Scan for the cell matching the given text and deliver its (X, Y) coordinate at center. 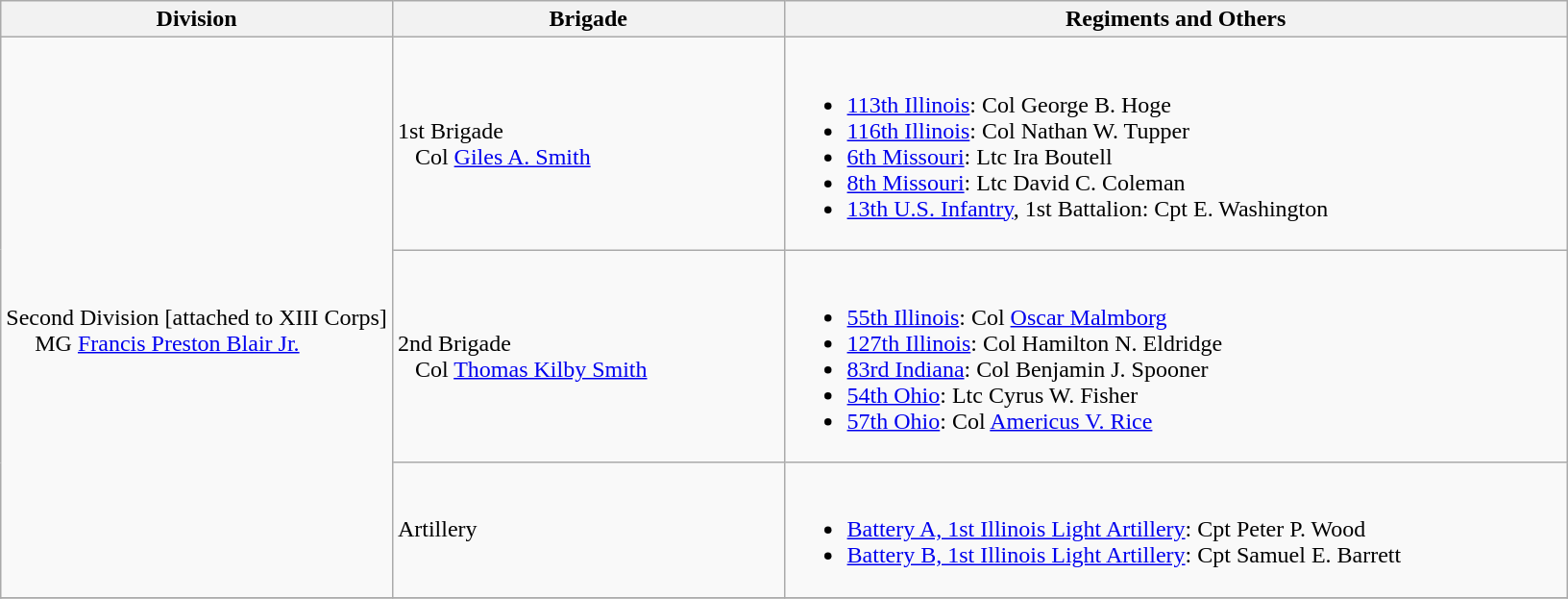
Second Division [attached to XIII Corps] MG Francis Preston Blair Jr. (197, 317)
1st Brigade Col Giles A. Smith (588, 144)
Artillery (588, 530)
Regiments and Others (1176, 19)
Brigade (588, 19)
Battery A, 1st Illinois Light Artillery: Cpt Peter P. WoodBattery B, 1st Illinois Light Artillery: Cpt Samuel E. Barrett (1176, 530)
2nd Brigade Col Thomas Kilby Smith (588, 356)
Division (197, 19)
